For the text-containing cell, return its midpoint in (X, Y) coordinate format. 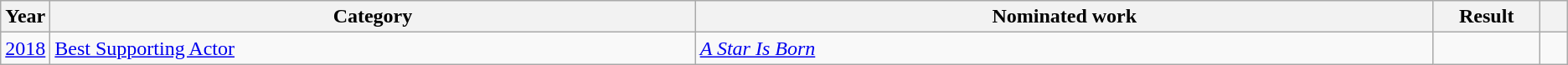
Year (25, 17)
A Star Is Born (1064, 48)
2018 (25, 48)
Category (373, 17)
Best Supporting Actor (373, 48)
Nominated work (1064, 17)
Result (1486, 17)
